Provide the (x, y) coordinate of the cell's center where the given text is located.  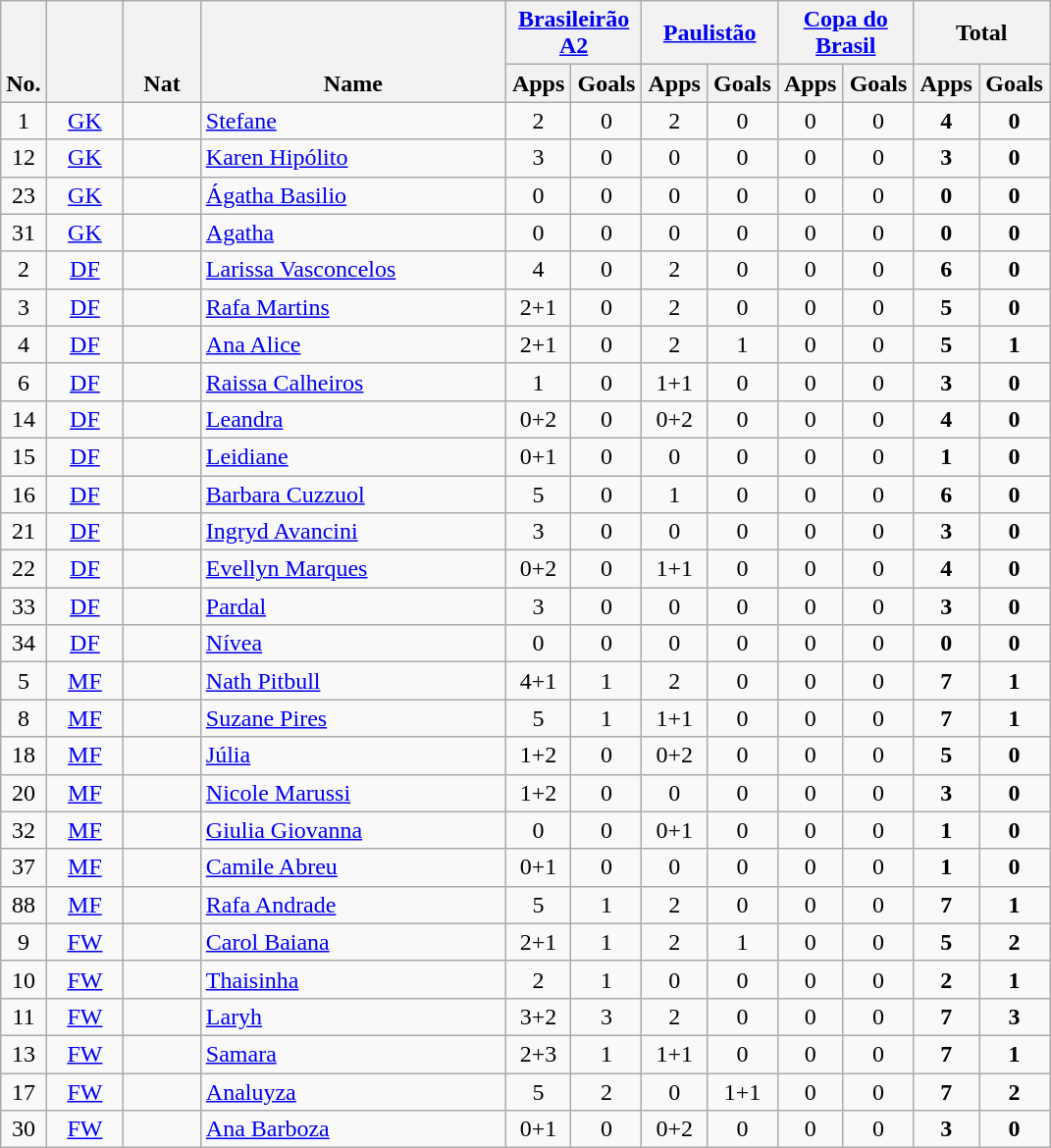
Total (981, 33)
Larissa Vasconcelos (353, 270)
Paulistão (710, 33)
8 (24, 718)
31 (24, 233)
Analuyza (353, 1092)
Suzane Pires (353, 718)
Stefane (353, 121)
Ingryd Avancini (353, 532)
17 (24, 1092)
11 (24, 1017)
12 (24, 158)
Name (353, 51)
88 (24, 905)
Nicole Marussi (353, 793)
4+1 (538, 681)
No. (24, 51)
Samara (353, 1054)
20 (24, 793)
23 (24, 195)
30 (24, 1129)
13 (24, 1054)
Ana Alice (353, 344)
Pardal (353, 606)
Raissa Calheiros (353, 382)
Nat (163, 51)
Karen Hipólito (353, 158)
Barbara Cuzzuol (353, 494)
3+2 (538, 1017)
Nívea (353, 644)
9 (24, 942)
Júlia (353, 756)
Thaisinha (353, 979)
37 (24, 867)
Leidiane (353, 456)
Evellyn Marques (353, 569)
Ana Barboza (353, 1129)
Leandra (353, 419)
Brasileirão A2 (573, 33)
2+3 (538, 1054)
22 (24, 569)
Giulia Giovanna (353, 830)
Carol Baiana (353, 942)
Copa do Brasil (846, 33)
18 (24, 756)
21 (24, 532)
Agatha (353, 233)
Rafa Martins (353, 307)
Nath Pitbull (353, 681)
Camile Abreu (353, 867)
33 (24, 606)
34 (24, 644)
10 (24, 979)
Laryh (353, 1017)
Rafa Andrade (353, 905)
15 (24, 456)
16 (24, 494)
14 (24, 419)
Ágatha Basilio (353, 195)
32 (24, 830)
